Extract the (X, Y) coordinate from the center of the cell holding the provided text.  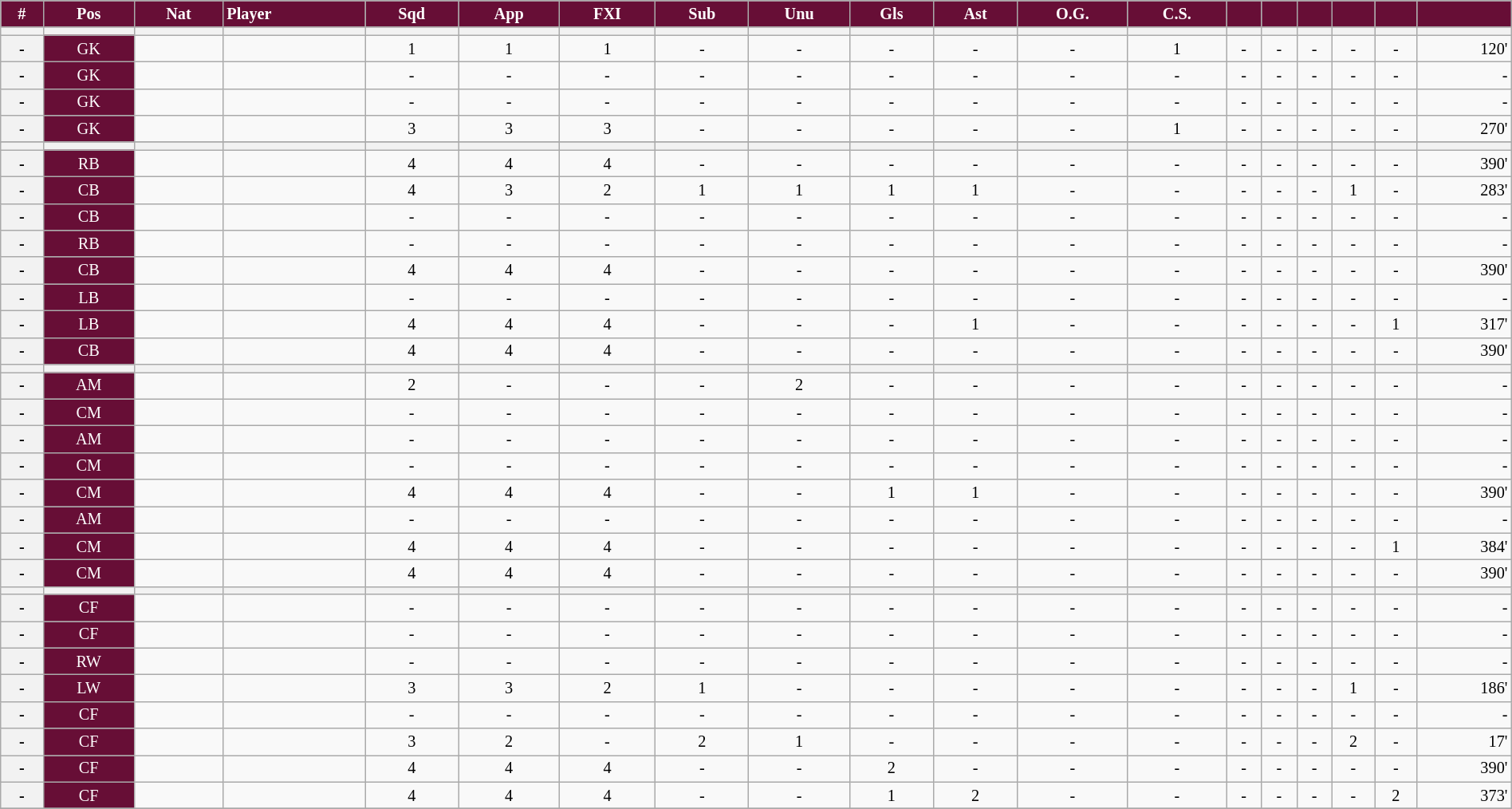
Sub (702, 14)
O.G. (1073, 14)
Nat (179, 14)
Unu (799, 14)
120' (1464, 48)
Ast (975, 14)
Player (293, 14)
373' (1464, 795)
FXI (607, 14)
Sqd (411, 14)
# (22, 14)
RW (89, 661)
Pos (89, 14)
283' (1464, 190)
186' (1464, 688)
LW (89, 688)
C.S. (1177, 14)
317' (1464, 324)
Gls (892, 14)
17' (1464, 742)
384' (1464, 547)
App (509, 14)
270' (1464, 128)
